Pinpoint the cell where the given text exists, returning its (x, y) midpoint coordinate. 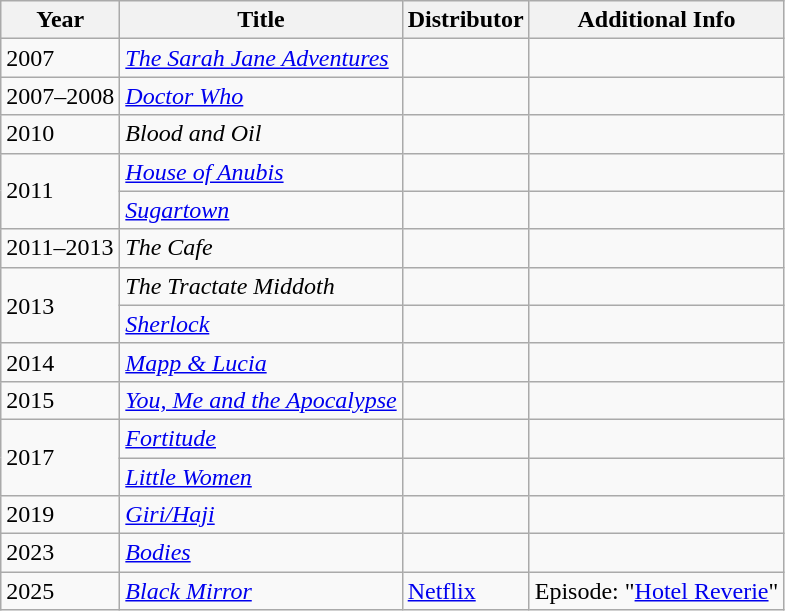
2011 (60, 191)
Fortitude (261, 438)
Sherlock (261, 324)
2014 (60, 362)
Distributor (466, 20)
Mapp & Lucia (261, 362)
2007 (60, 58)
2007–2008 (60, 96)
Netflix (466, 591)
2017 (60, 457)
2013 (60, 305)
The Tractate Middoth (261, 286)
Blood and Oil (261, 134)
Sugartown (261, 210)
House of Anubis (261, 172)
2015 (60, 400)
2010 (60, 134)
Bodies (261, 553)
Year (60, 20)
The Sarah Jane Adventures (261, 58)
2025 (60, 591)
Episode: "Hotel Reverie" (656, 591)
2023 (60, 553)
Black Mirror (261, 591)
Additional Info (656, 20)
You, Me and the Apocalypse (261, 400)
Doctor Who (261, 96)
The Cafe (261, 248)
Little Women (261, 477)
2019 (60, 515)
Title (261, 20)
2011–2013 (60, 248)
Giri/Haji (261, 515)
